For the text-containing cell, return its midpoint in [x, y] coordinate format. 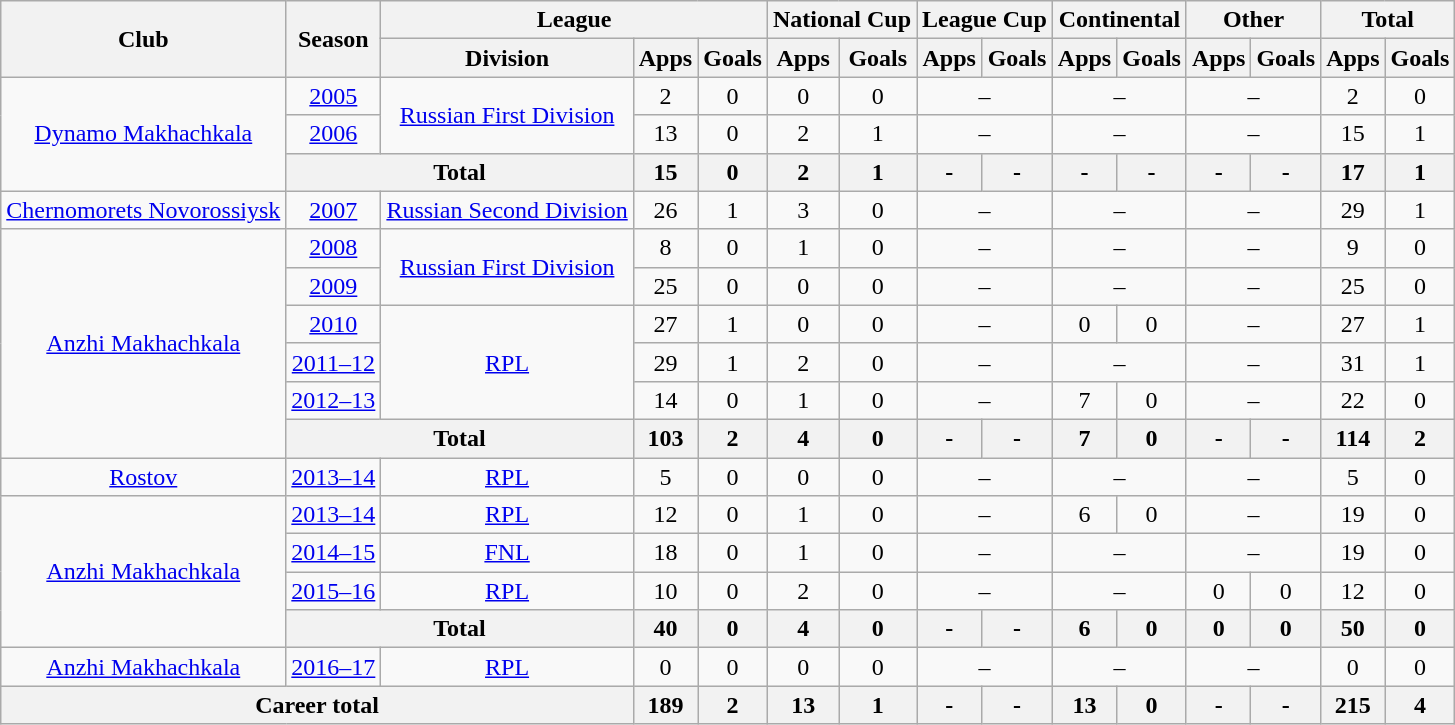
2008 [334, 248]
17 [1353, 172]
Continental [1119, 20]
2010 [334, 324]
26 [665, 210]
50 [1353, 629]
National Cup [842, 20]
2005 [334, 96]
FNL [507, 553]
2016–17 [334, 667]
Rostov [144, 477]
103 [665, 438]
189 [665, 705]
8 [665, 248]
2006 [334, 134]
2007 [334, 210]
Dynamo Makhachkala [144, 134]
Division [507, 58]
Season [334, 39]
Chernomorets Novorossiysk [144, 210]
215 [1353, 705]
40 [665, 629]
3 [803, 210]
Other [1253, 20]
2009 [334, 286]
2015–16 [334, 591]
League [574, 20]
2012–13 [334, 400]
14 [665, 400]
22 [1353, 400]
League Cup [985, 20]
31 [1353, 362]
2014–15 [334, 553]
Russian Second Division [507, 210]
2011–12 [334, 362]
Club [144, 39]
Career total [318, 705]
114 [1353, 438]
18 [665, 553]
9 [1353, 248]
10 [665, 591]
